Locate the cell with the specified text and output its (x, y) center coordinate. 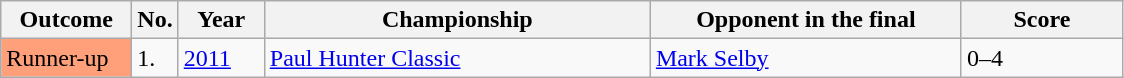
Championship (457, 20)
Year (221, 20)
Runner-up (66, 58)
2011 (221, 58)
No. (155, 20)
Score (1042, 20)
0–4 (1042, 58)
Mark Selby (806, 58)
1. (155, 58)
Opponent in the final (806, 20)
Outcome (66, 20)
Paul Hunter Classic (457, 58)
